Extract the (X, Y) coordinate from the center of the cell holding the provided text.  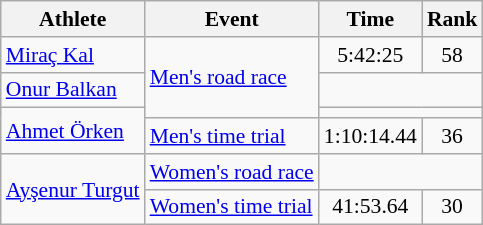
Event (232, 19)
Women's road race (232, 172)
Ayşenur Turgut (73, 190)
30 (452, 207)
1:10:14.44 (370, 136)
Rank (452, 19)
Women's time trial (232, 207)
Men's road race (232, 78)
Ahmet Örken (73, 131)
5:42:25 (370, 55)
Miraç Kal (73, 55)
36 (452, 136)
Time (370, 19)
Onur Balkan (73, 90)
58 (452, 55)
Men's time trial (232, 136)
Athlete (73, 19)
41:53.64 (370, 207)
